Search for the cell housing the specified text and yield its [x, y] center coordinate. 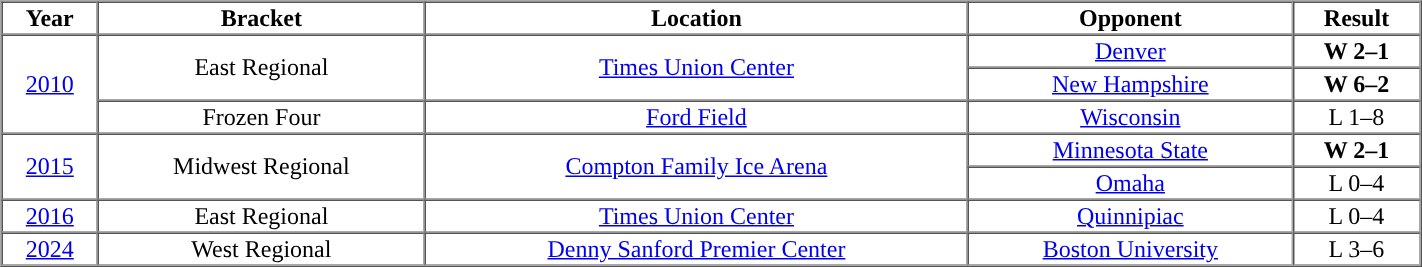
W 6–2 [1356, 84]
L 3–6 [1356, 248]
2016 [50, 216]
2024 [50, 248]
Omaha [1130, 182]
Ford Field [696, 116]
Quinnipiac [1130, 216]
Year [50, 18]
2015 [50, 167]
Compton Family Ice Arena [696, 167]
New Hampshire [1130, 84]
Boston University [1130, 248]
L 1–8 [1356, 116]
Denver [1130, 50]
Result [1356, 18]
Minnesota State [1130, 150]
Opponent [1130, 18]
Denny Sanford Premier Center [696, 248]
Frozen Four [262, 116]
Midwest Regional [262, 167]
Wisconsin [1130, 116]
2010 [50, 84]
Bracket [262, 18]
West Regional [262, 248]
Location [696, 18]
